Find where the given text appears and provide that cell's center as [x, y] coordinate. 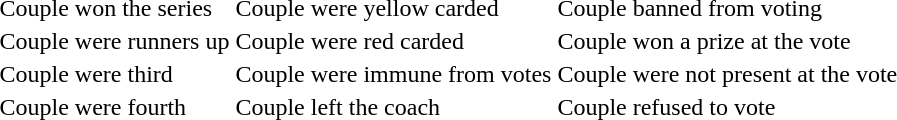
Couple were immune from votes [394, 74]
Couple were red carded [394, 41]
